Provide the [X, Y] coordinate of the cell's center where the given text is located.  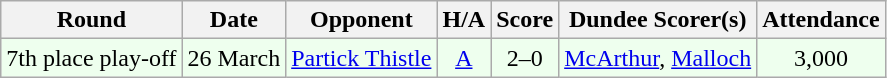
H/A [464, 20]
Round [92, 20]
Date [234, 20]
26 March [234, 58]
7th place play-off [92, 58]
Score [525, 20]
Partick Thistle [362, 58]
A [464, 58]
Attendance [821, 20]
Opponent [362, 20]
Dundee Scorer(s) [658, 20]
McArthur, Malloch [658, 58]
2–0 [525, 58]
3,000 [821, 58]
